Capture the cell that displays the provided text and extract its [x, y] central coordinate. 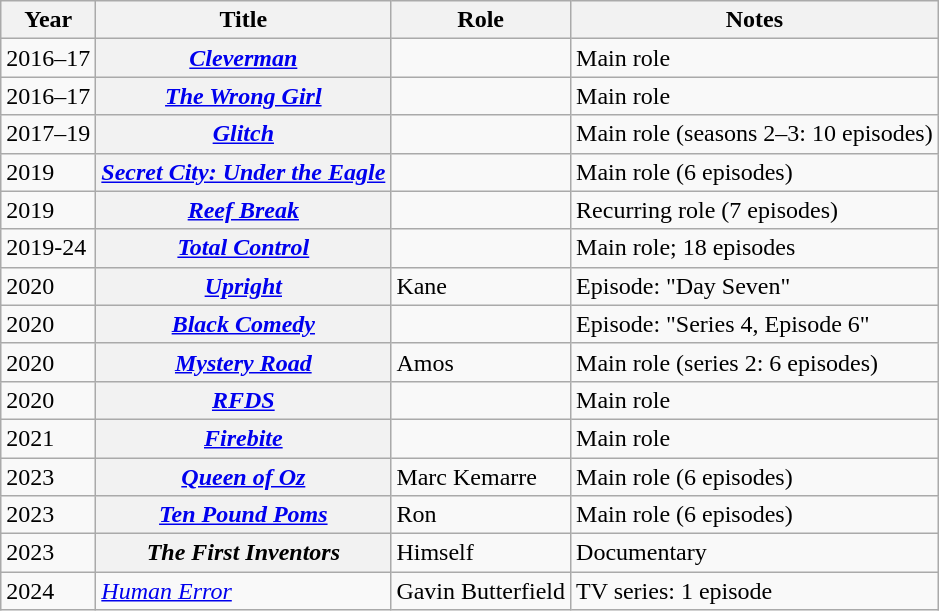
Glitch [244, 134]
Gavin Butterfield [481, 591]
Marc Kemarre [481, 477]
Secret City: Under the Eagle [244, 172]
Recurring role (7 episodes) [755, 210]
Main role (seasons 2–3: 10 episodes) [755, 134]
Main role (series 2: 6 episodes) [755, 362]
The Wrong Girl [244, 96]
2024 [48, 591]
Human Error [244, 591]
2019-24 [48, 248]
Role [481, 20]
Kane [481, 286]
2021 [48, 438]
Mystery Road [244, 362]
Episode: "Day Seven" [755, 286]
Episode: "Series 4, Episode 6" [755, 324]
Amos [481, 362]
Upright [244, 286]
Himself [481, 553]
Main role; 18 episodes [755, 248]
Ron [481, 515]
Ten Pound Poms [244, 515]
Firebite [244, 438]
Notes [755, 20]
RFDS [244, 400]
2017–19 [48, 134]
Total Control [244, 248]
Title [244, 20]
Reef Break [244, 210]
Queen of Oz [244, 477]
Year [48, 20]
The First Inventors [244, 553]
Cleverman [244, 58]
Documentary [755, 553]
TV series: 1 episode [755, 591]
Black Comedy [244, 324]
